Scan for the cell matching the given text and deliver its [x, y] coordinate at center. 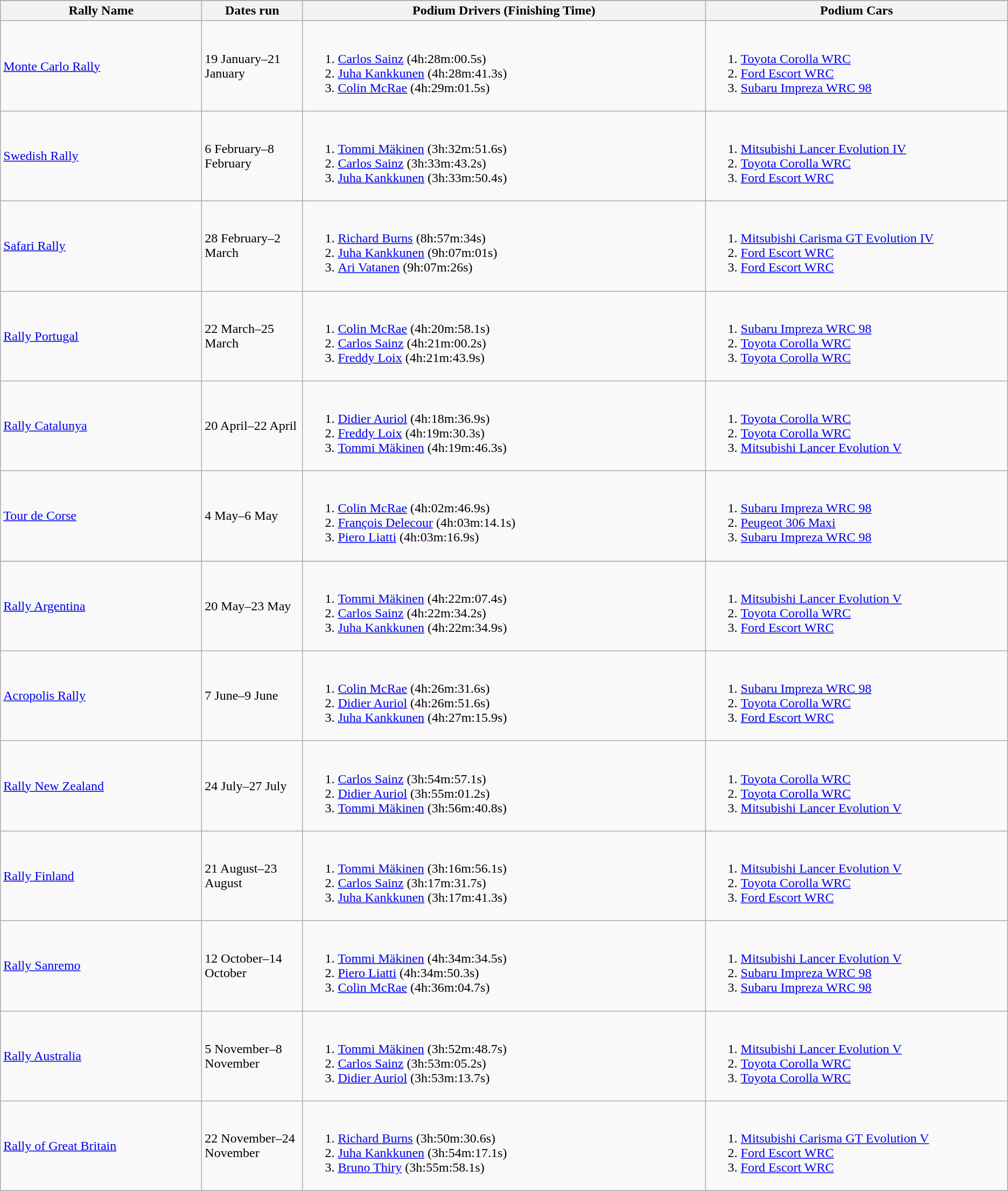
Rally Sanremo [101, 965]
Monte Carlo Rally [101, 66]
Acropolis Rally [101, 696]
7 June–9 June [252, 696]
Richard Burns (3h:50m:30.6s) Juha Kankkunen (3h:54m:17.1s) Bruno Thiry (3h:55m:58.1s) [504, 1146]
Rally Argentina [101, 605]
Mitsubishi Lancer Evolution VSubaru Impreza WRC 98Subaru Impreza WRC 98 [856, 965]
Rally Finland [101, 876]
Richard Burns (8h:57m:34s) Juha Kankkunen (9h:07m:01s) Ari Vatanen (9h:07m:26s) [504, 246]
Colin McRae (4h:02m:46.9s) François Delecour (4h:03m:14.1s) Piero Liatti (4h:03m:16.9s) [504, 516]
Tommi Mäkinen (4h:22m:07.4s) Carlos Sainz (4h:22m:34.2s) Juha Kankkunen (4h:22m:34.9s) [504, 605]
Colin McRae (4h:26m:31.6s) Didier Auriol (4h:26m:51.6s) Juha Kankkunen (4h:27m:15.9s) [504, 696]
Rally of Great Britain [101, 1146]
Rally Portugal [101, 336]
Colin McRae (4h:20m:58.1s) Carlos Sainz (4h:21m:00.2s) Freddy Loix (4h:21m:43.9s) [504, 336]
Rally Catalunya [101, 426]
20 April–22 April [252, 426]
Tommi Mäkinen (3h:52m:48.7s) Carlos Sainz (3h:53m:05.2s) Didier Auriol (3h:53m:13.7s) [504, 1056]
Subaru Impreza WRC 98Toyota Corolla WRCToyota Corolla WRC [856, 336]
12 October–14 October [252, 965]
24 July–27 July [252, 785]
Mitsubishi Carisma GT Evolution VFord Escort WRCFord Escort WRC [856, 1146]
Carlos Sainz (4h:28m:00.5s) Juha Kankkunen (4h:28m:41.3s) Colin McRae (4h:29m:01.5s) [504, 66]
4 May–6 May [252, 516]
28 February–2 March [252, 246]
Rally Name [101, 11]
Safari Rally [101, 246]
Carlos Sainz (3h:54m:57.1s) Didier Auriol (3h:55m:01.2s) Tommi Mäkinen (3h:56m:40.8s) [504, 785]
Tommi Mäkinen (4h:34m:34.5s) Piero Liatti (4h:34m:50.3s) Colin McRae (4h:36m:04.7s) [504, 965]
Podium Drivers (Finishing Time) [504, 11]
Rally New Zealand [101, 785]
Tommi Mäkinen (3h:16m:56.1s) Carlos Sainz (3h:17m:31.7s) Juha Kankkunen (3h:17m:41.3s) [504, 876]
Didier Auriol (4h:18m:36.9s) Freddy Loix (4h:19m:30.3s) Tommi Mäkinen (4h:19m:46.3s) [504, 426]
22 November–24 November [252, 1146]
20 May–23 May [252, 605]
Tour de Corse [101, 516]
5 November–8 November [252, 1056]
Tommi Mäkinen (3h:32m:51.6s) Carlos Sainz (3h:33m:43.2s) Juha Kankkunen (3h:33m:50.4s) [504, 156]
Podium Cars [856, 11]
19 January–21 January [252, 66]
22 March–25 March [252, 336]
Swedish Rally [101, 156]
Toyota Corolla WRCFord Escort WRCSubaru Impreza WRC 98 [856, 66]
Subaru Impreza WRC 98Peugeot 306 MaxiSubaru Impreza WRC 98 [856, 516]
Rally Australia [101, 1056]
Mitsubishi Lancer Evolution IVToyota Corolla WRCFord Escort WRC [856, 156]
Subaru Impreza WRC 98Toyota Corolla WRCFord Escort WRC [856, 696]
Dates run [252, 11]
6 February–8 February [252, 156]
Mitsubishi Lancer Evolution VToyota Corolla WRCToyota Corolla WRC [856, 1056]
21 August–23 August [252, 876]
Mitsubishi Carisma GT Evolution IVFord Escort WRCFord Escort WRC [856, 246]
